Output the (X, Y) coordinate of the center of the cell containing the given text.  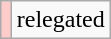
relegated (60, 20)
